Return (X, Y) of the center of cell containing provided text 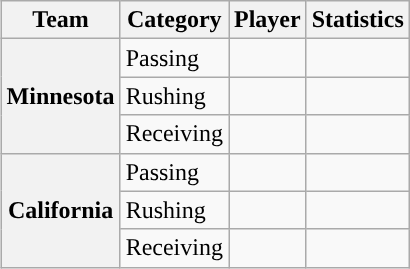
Team (60, 20)
California (60, 210)
Minnesota (60, 96)
Category (174, 20)
Statistics (358, 20)
Player (267, 20)
